Search for the cell housing the specified text and yield its (x, y) center coordinate. 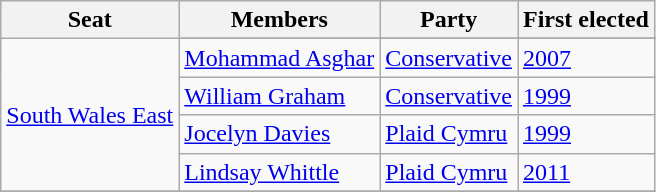
First elected (586, 20)
William Graham (280, 96)
Party (449, 20)
South Wales East (90, 115)
Seat (90, 20)
Mohammad Asghar (280, 58)
Lindsay Whittle (280, 172)
Members (280, 20)
Jocelyn Davies (280, 134)
2011 (586, 172)
2007 (586, 58)
